Capture the cell that displays the provided text and extract its [x, y] central coordinate. 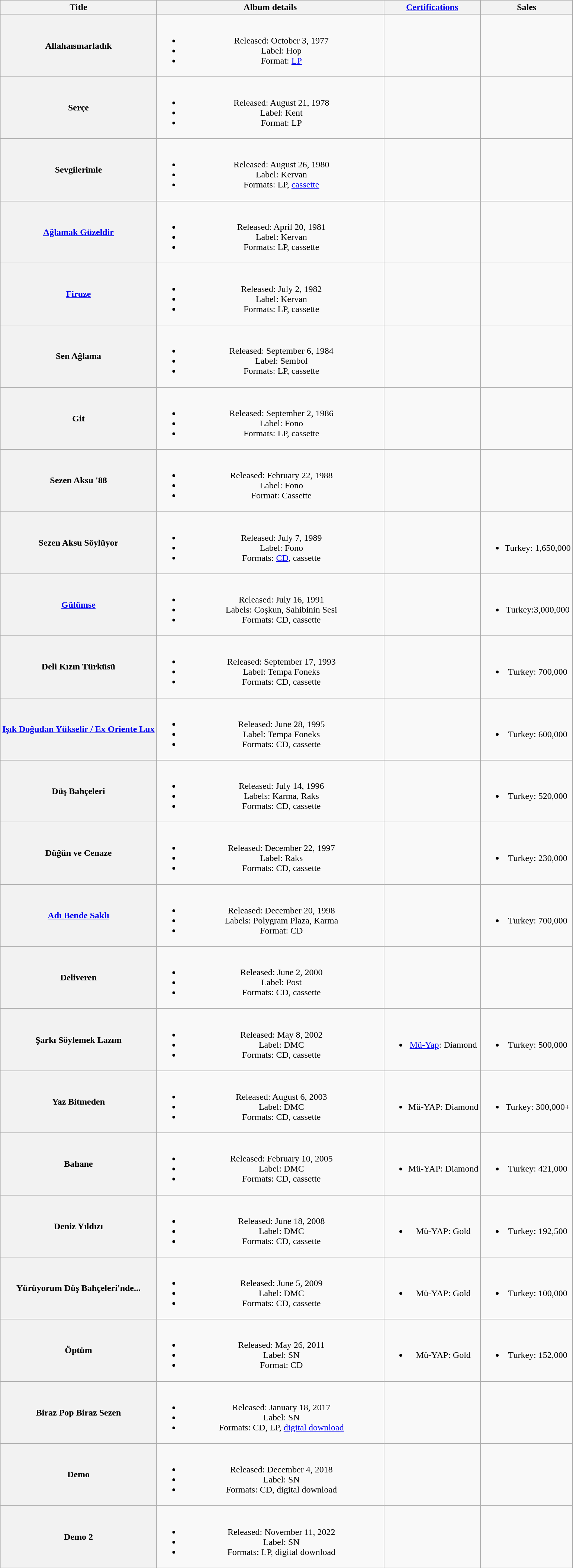
Turkey: 600,000 [527, 729]
Turkey: 300,000+ [527, 1102]
Sezen Aksu '88 [78, 481]
Released: June 5, 2009Label: DMCFormats: CD, cassette [270, 1288]
Released: August 6, 2003Label: DMCFormats: CD, cassette [270, 1102]
Gülümse [78, 605]
Turkey: 520,000 [527, 791]
Released: September 17, 1993Label: Tempa FoneksFormats: CD, cassette [270, 666]
Released: May 8, 2002Label: DMCFormats: CD, cassette [270, 1040]
Mü-Yap: Diamond [432, 1040]
Turkey: 230,000 [527, 853]
Deniz Yıldızı [78, 1226]
Turkey:3,000,000 [527, 605]
Ağlamak Güzeldir [78, 232]
Turkey: 152,000 [527, 1350]
Released: December 22, 1997Label: RaksFormats: CD, cassette [270, 853]
Sen Ağlama [78, 356]
Yaz Bitmeden [78, 1102]
Sales [527, 7]
Certifications [432, 7]
Released: January 18, 2017Label: SNFormats: CD, LP, digital download [270, 1413]
Released: February 10, 2005Label: DMCFormats: CD, cassette [270, 1164]
Released: June 18, 2008Label: DMCFormats: CD, cassette [270, 1226]
Firuze [78, 294]
Released: July 14, 1996Labels: Karma, RaksFormats: CD, cassette [270, 791]
Released: May 26, 2011Label: SNFormat: CD [270, 1350]
Demo 2 [78, 1537]
Sevgilerimle [78, 170]
Released: July 7, 1989Label: FonoFormats: CD, cassette [270, 542]
Biraz Pop Biraz Sezen [78, 1413]
Düğün ve Cenaze [78, 853]
Işık Doğudan Yükselir / Ex Oriente Lux [78, 729]
Turkey: 500,000 [527, 1040]
Released: August 26, 1980Label: KervanFormats: LP, cassette [270, 170]
Released: August 21, 1978Label: KentFormat: LP [270, 108]
Deliveren [78, 977]
Turkey: 1,650,000 [527, 542]
Sezen Aksu Söylüyor [78, 542]
Turkey: 100,000 [527, 1288]
Album details [270, 7]
Şarkı Söylemek Lazım [78, 1040]
Adı Bende Saklı [78, 916]
Released: April 20, 1981Label: KervanFormats: LP, cassette [270, 232]
Title [78, 7]
Released: October 3, 1977Label: HopFormat: LP [270, 45]
Allahaısmarladık [78, 45]
Bahane [78, 1164]
Turkey: 192,500 [527, 1226]
Released: November 11, 2022Label: SNFormats: LP, digital download [270, 1537]
Öptüm [78, 1350]
Yürüyorum Düş Bahçeleri'nde... [78, 1288]
Released: February 22, 1988Label: FonoFormat: Cassette [270, 481]
Demo [78, 1474]
Serçe [78, 108]
Released: December 20, 1998Labels: Polygram Plaza, KarmaFormat: CD [270, 916]
Released: June 28, 1995Label: Tempa FoneksFormats: CD, cassette [270, 729]
Git [78, 418]
Released: July 2, 1982Label: KervanFormats: LP, cassette [270, 294]
Turkey: 421,000 [527, 1164]
Released: December 4, 2018Label: SNFormats: CD, digital download [270, 1474]
Deli Kızın Türküsü [78, 666]
Released: July 16, 1991Labels: Coşkun, Sahibinin SesiFormats: CD, cassette [270, 605]
Released: September 6, 1984Label: SembolFormats: LP, cassette [270, 356]
Released: June 2, 2000Label: PostFormats: CD, cassette [270, 977]
Released: September 2, 1986Label: FonoFormats: LP, cassette [270, 418]
Düş Bahçeleri [78, 791]
